Detect which cell encompasses the target text, then output its [X, Y] center coordinate. 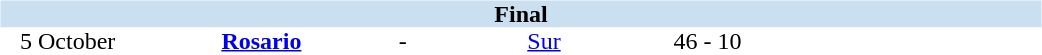
Sur [544, 42]
Final [520, 14]
- [403, 42]
46 - 10 [707, 42]
Rosario [262, 42]
5 October [67, 42]
